For the text-containing cell, return its midpoint in [X, Y] coordinate format. 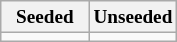
Seeded [45, 17]
Unseeded [133, 17]
